Output the [x, y] coordinate of the center of the cell containing the given text.  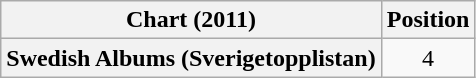
Swedish Albums (Sverigetopplistan) [191, 58]
Chart (2011) [191, 20]
Position [428, 20]
4 [428, 58]
